Scan for the cell matching the given text and deliver its [x, y] coordinate at center. 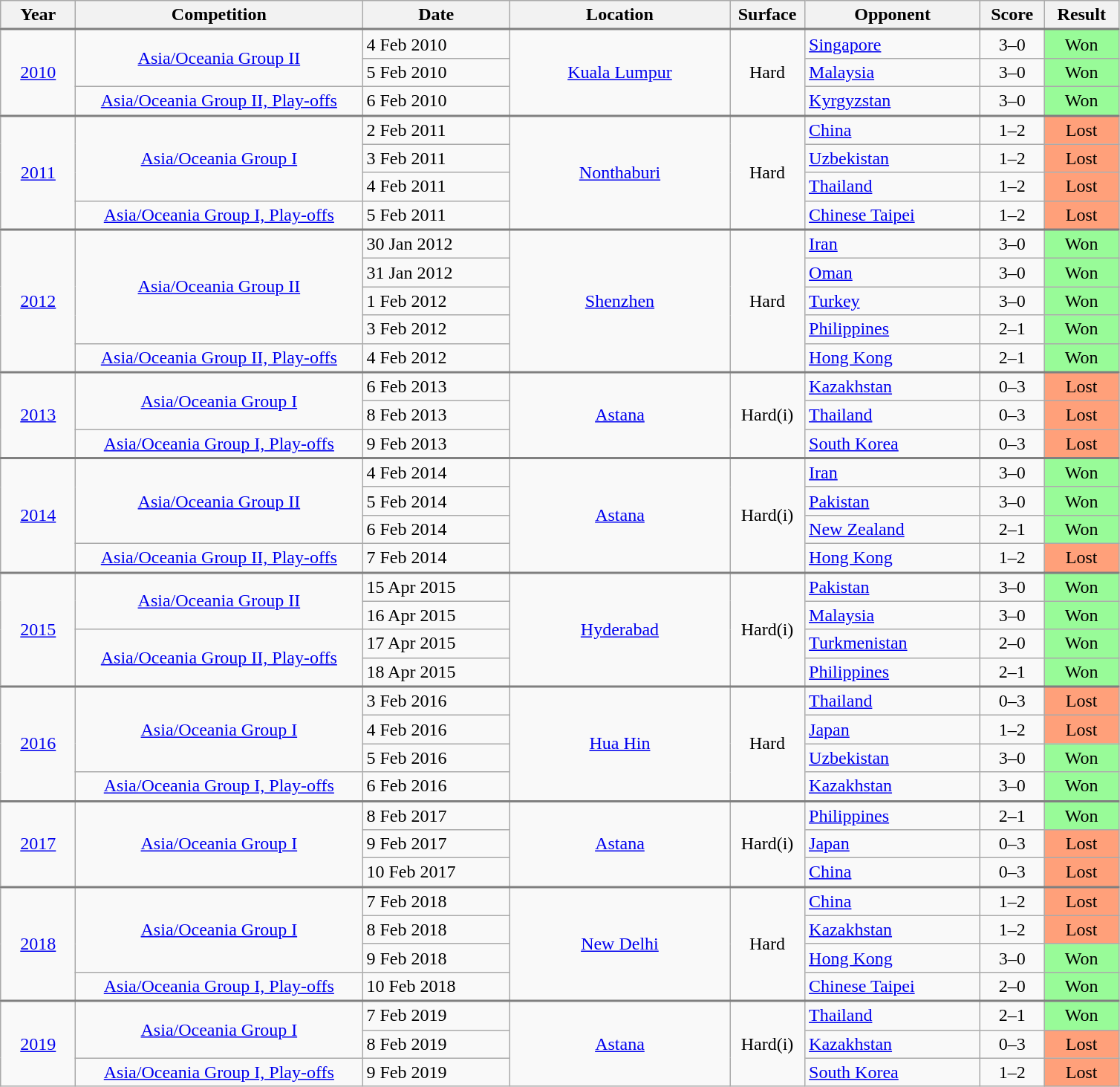
17 Apr 2015 [437, 643]
Nonthaburi [619, 172]
2019 [39, 1043]
3 Feb 2012 [437, 329]
10 Feb 2017 [437, 872]
3 Feb 2016 [437, 701]
Year [39, 15]
Result [1081, 15]
Hyderabad [619, 629]
4 Feb 2011 [437, 186]
New Delhi [619, 944]
9 Feb 2017 [437, 844]
Location [619, 15]
2018 [39, 944]
Kuala Lumpur [619, 73]
8 Feb 2017 [437, 816]
5 Feb 2016 [437, 758]
30 Jan 2012 [437, 244]
9 Feb 2018 [437, 958]
5 Feb 2010 [437, 72]
5 Feb 2011 [437, 215]
9 Feb 2019 [437, 1072]
4 Feb 2016 [437, 730]
8 Feb 2013 [437, 415]
Hua Hin [619, 744]
8 Feb 2019 [437, 1044]
Score [1012, 15]
10 Feb 2018 [437, 987]
2012 [39, 301]
2 Feb 2011 [437, 129]
Shenzhen [619, 301]
1 Feb 2012 [437, 301]
5 Feb 2014 [437, 501]
3 Feb 2011 [437, 158]
15 Apr 2015 [437, 587]
4 Feb 2010 [437, 45]
6 Feb 2010 [437, 101]
6 Feb 2013 [437, 386]
7 Feb 2018 [437, 901]
9 Feb 2013 [437, 444]
8 Feb 2018 [437, 929]
Opponent [893, 15]
16 Apr 2015 [437, 615]
31 Jan 2012 [437, 273]
Turkmenistan [893, 643]
4 Feb 2012 [437, 358]
Kyrgyzstan [893, 101]
4 Feb 2014 [437, 473]
2017 [39, 844]
Oman [893, 273]
Surface [766, 15]
2016 [39, 744]
Singapore [893, 45]
2010 [39, 73]
2015 [39, 629]
7 Feb 2014 [437, 557]
6 Feb 2014 [437, 529]
2014 [39, 515]
New Zealand [893, 529]
Competition [219, 15]
Date [437, 15]
2011 [39, 172]
18 Apr 2015 [437, 672]
2013 [39, 415]
Turkey [893, 301]
6 Feb 2016 [437, 786]
7 Feb 2019 [437, 1015]
